Locate the cell with the specified text and output its (X, Y) center coordinate. 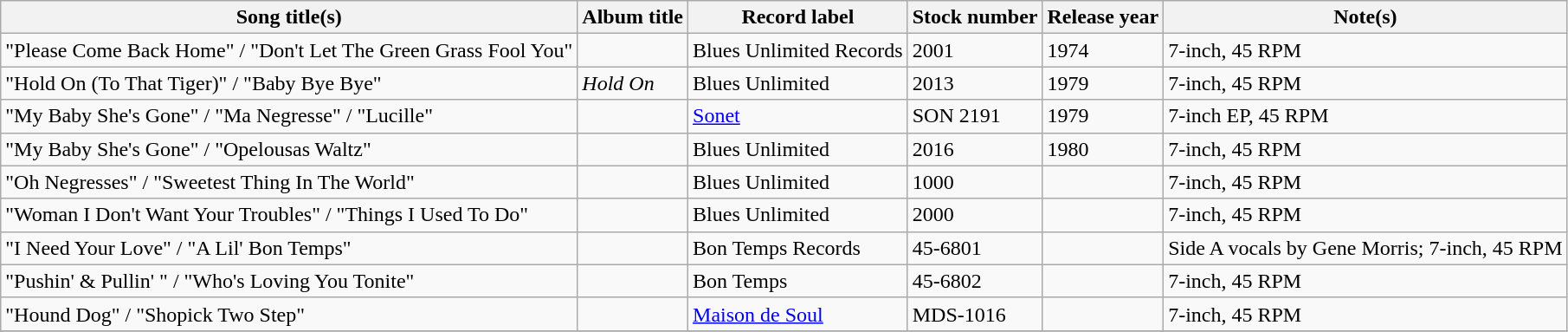
"I Need Your Love" / "A Lil' Bon Temps" (289, 248)
45-6802 (975, 281)
"Hold On (To That Tiger)" / "Baby Bye Bye" (289, 83)
Bon Temps Records (798, 248)
2001 (975, 50)
2013 (975, 83)
1000 (975, 182)
2000 (975, 215)
Sonet (798, 116)
7-inch EP, 45 RPM (1365, 116)
1974 (1103, 50)
Record label (798, 17)
MDS-1016 (975, 314)
Blues Unlimited Records (798, 50)
Bon Temps (798, 281)
"Woman I Don't Want Your Troubles" / "Things I Used To Do" (289, 215)
Song title(s) (289, 17)
1980 (1103, 149)
"My Baby She's Gone" / "Opelousas Waltz" (289, 149)
SON 2191 (975, 116)
"Hound Dog" / "Shopick Two Step" (289, 314)
"Pushin' & Pullin' " / "Who's Loving You Tonite" (289, 281)
Stock number (975, 17)
2016 (975, 149)
Side A vocals by Gene Morris; 7-inch, 45 RPM (1365, 248)
Note(s) (1365, 17)
"My Baby She's Gone" / "Ma Negresse" / "Lucille" (289, 116)
45-6801 (975, 248)
Release year (1103, 17)
Hold On (633, 83)
Maison de Soul (798, 314)
"Please Come Back Home" / "Don't Let The Green Grass Fool You" (289, 50)
Album title (633, 17)
"Oh Negresses" / "Sweetest Thing In The World" (289, 182)
